Return the [x, y] coordinate for the center point of the cell that contains the specified text.  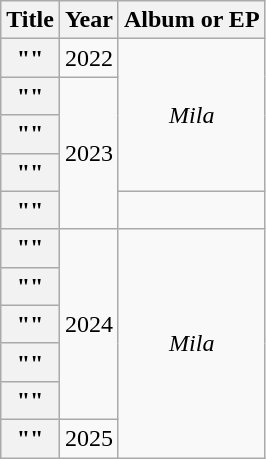
2023 [88, 153]
Album or EP [192, 20]
2024 [88, 324]
2022 [88, 58]
Title [30, 20]
Year [88, 20]
2025 [88, 438]
